For the text-containing cell, return its midpoint in (X, Y) coordinate format. 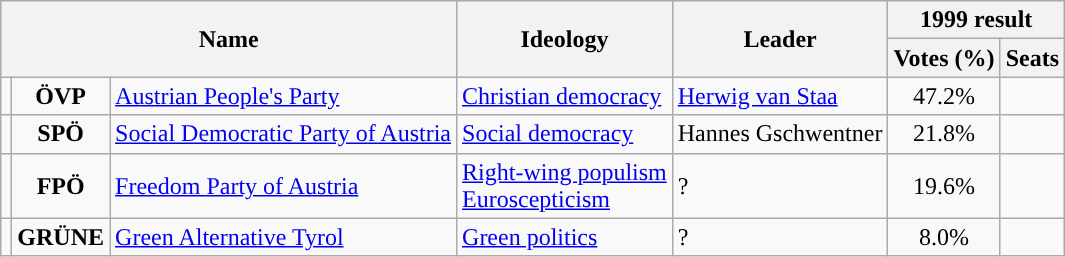
Ideology (565, 39)
Votes (%) (944, 58)
Social democracy (565, 134)
GRÜNE (61, 237)
47.2% (944, 96)
Right-wing populismEuroscepticism (565, 186)
Hannes Gschwentner (780, 134)
19.6% (944, 186)
ÖVP (61, 96)
SPÖ (61, 134)
8.0% (944, 237)
Austrian People's Party (284, 96)
Seats (1032, 58)
Name (229, 39)
1999 result (976, 20)
Herwig van Staa (780, 96)
Freedom Party of Austria (284, 186)
Leader (780, 39)
Green politics (565, 237)
FPÖ (61, 186)
Green Alternative Tyrol (284, 237)
21.8% (944, 134)
Social Democratic Party of Austria (284, 134)
Christian democracy (565, 96)
